Output the [x, y] coordinate of the center of the cell containing the given text.  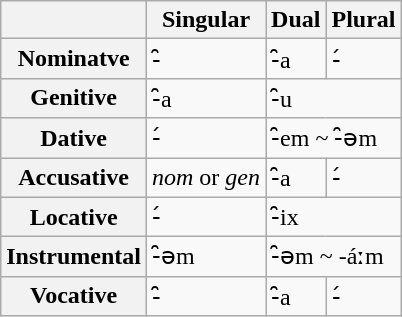
Instrumental [74, 257]
Vocative [74, 296]
-̑ix [334, 217]
Dual [296, 20]
Dative [74, 138]
Nominatve [74, 59]
Accusative [74, 178]
-̑u [334, 98]
-̑em ~ -̑əm [334, 138]
nom or gen [206, 178]
Locative [74, 217]
-̑əm [206, 257]
Singular [206, 20]
-̑əm ~ -áːm [334, 257]
Genitive [74, 98]
Plural [364, 20]
